Capture the cell that displays the provided text and extract its (X, Y) central coordinate. 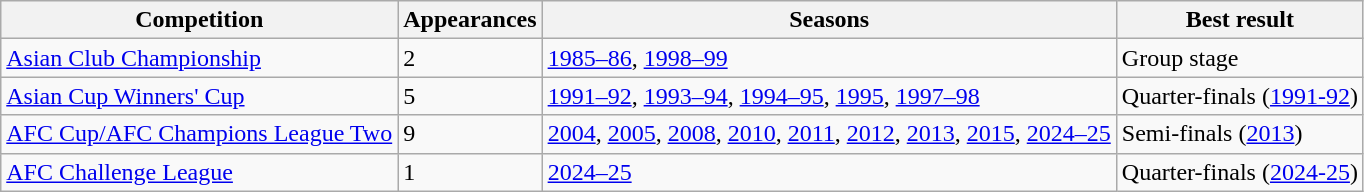
Competition (200, 20)
2 (470, 58)
Quarter-finals (2024-25) (1240, 172)
1991–92, 1993–94, 1994–95, 1995, 1997–98 (829, 96)
2024–25 (829, 172)
Seasons (829, 20)
1 (470, 172)
AFC Cup/AFC Champions League Two (200, 134)
Appearances (470, 20)
Best result (1240, 20)
Group stage (1240, 58)
Asian Club Championship (200, 58)
Semi-finals (2013) (1240, 134)
Quarter-finals (1991-92) (1240, 96)
Asian Cup Winners' Cup (200, 96)
2004, 2005, 2008, 2010, 2011, 2012, 2013, 2015, 2024–25 (829, 134)
9 (470, 134)
AFC Challenge League (200, 172)
1985–86, 1998–99 (829, 58)
5 (470, 96)
